For the text-containing cell, return its midpoint in [X, Y] coordinate format. 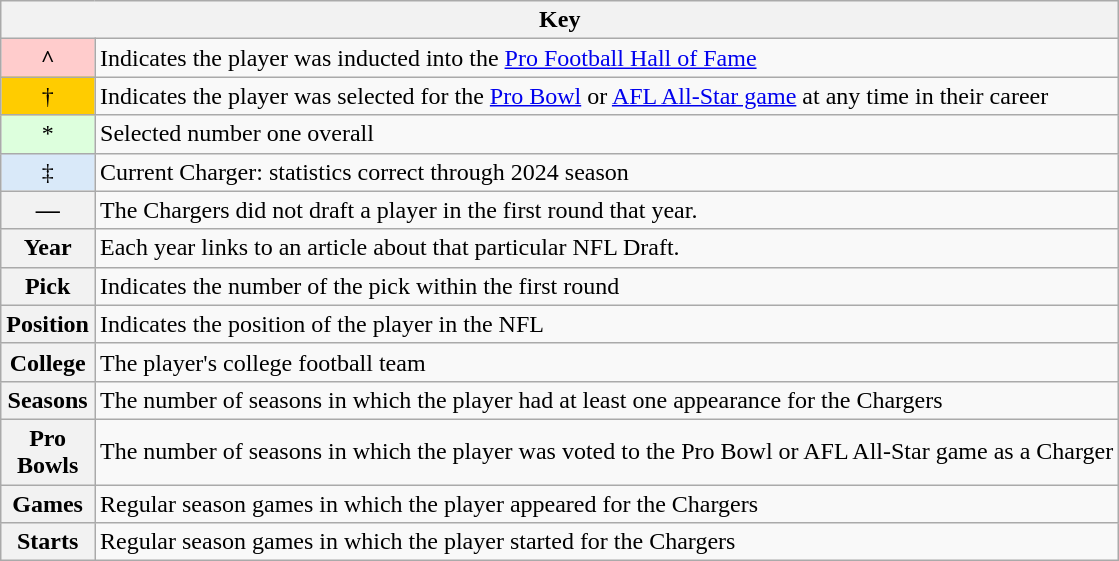
Pick [48, 286]
† [48, 96]
Indicates the number of the pick within the first round [606, 286]
The number of seasons in which the player had at least one appearance for the Chargers [606, 400]
Key [560, 20]
Starts [48, 542]
Games [48, 503]
Indicates the position of the player in the NFL [606, 324]
Regular season games in which the player started for the Chargers [606, 542]
Selected number one overall [606, 134]
^ [48, 58]
Regular season games in which the player appeared for the Chargers [606, 503]
Current Charger: statistics correct through 2024 season [606, 172]
Pro Bowls [48, 452]
Position [48, 324]
Indicates the player was inducted into the Pro Football Hall of Fame [606, 58]
Indicates the player was selected for the Pro Bowl or AFL All-Star game at any time in their career [606, 96]
The player's college football team [606, 362]
The number of seasons in which the player was voted to the Pro Bowl or AFL All-Star game as a Charger [606, 452]
Each year links to an article about that particular NFL Draft. [606, 248]
The Chargers did not draft a player in the first round that year. [606, 210]
Year [48, 248]
Seasons [48, 400]
College [48, 362]
‡ [48, 172]
— [48, 210]
* [48, 134]
